Identify which cell holds the provided text, then report its (x, y) central coordinate. 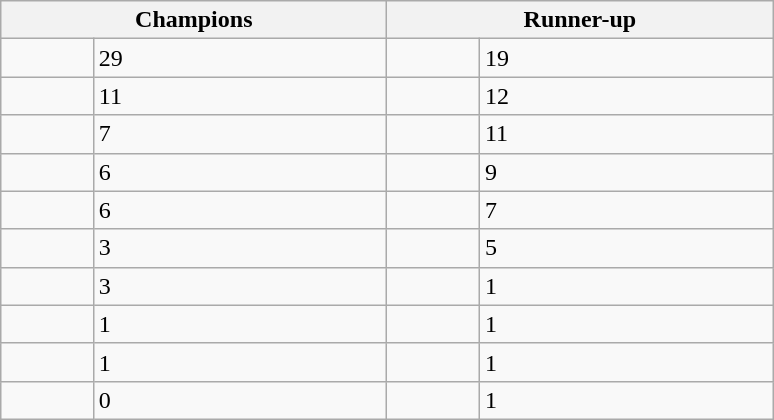
Champions (194, 20)
5 (626, 248)
9 (626, 172)
12 (626, 96)
Runner-up (580, 20)
19 (626, 58)
29 (240, 58)
0 (240, 400)
